Provide the (x, y) coordinate of the cell's center where the given text is located.  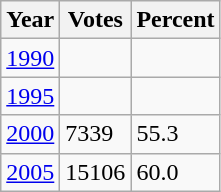
60.0 (176, 172)
15106 (96, 172)
2005 (30, 172)
2000 (30, 134)
1990 (30, 58)
1995 (30, 96)
Year (30, 20)
55.3 (176, 134)
7339 (96, 134)
Votes (96, 20)
Percent (176, 20)
